Search for the cell housing the specified text and yield its [X, Y] center coordinate. 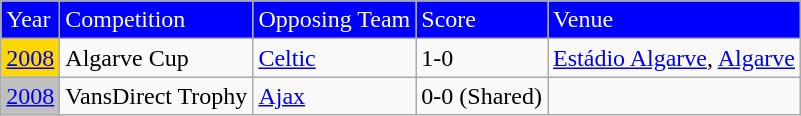
Score [482, 20]
VansDirect Trophy [156, 96]
Year [30, 20]
1-0 [482, 58]
Ajax [334, 96]
Celtic [334, 58]
Competition [156, 20]
Estádio Algarve, Algarve [674, 58]
Algarve Cup [156, 58]
Opposing Team [334, 20]
0-0 (Shared) [482, 96]
Venue [674, 20]
